From the cell containing the given text, extract its center point as (x, y) coordinate. 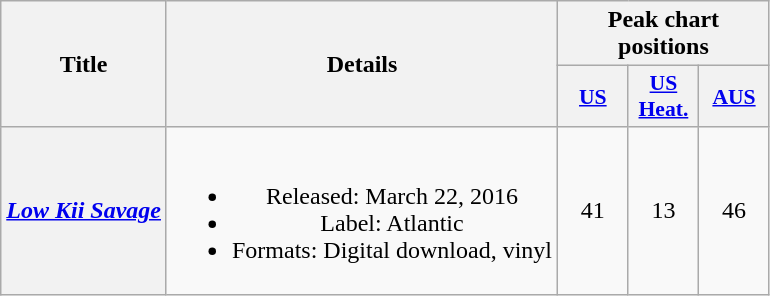
13 (664, 210)
US (594, 96)
41 (594, 210)
AUS (734, 96)
Details (362, 64)
USHeat. (664, 96)
Released: March 22, 2016Label: AtlanticFormats: Digital download, vinyl (362, 210)
Peak chart positions (664, 34)
Title (84, 64)
46 (734, 210)
Low Kii Savage (84, 210)
